Find where the given text appears and provide that cell's center as [X, Y] coordinate. 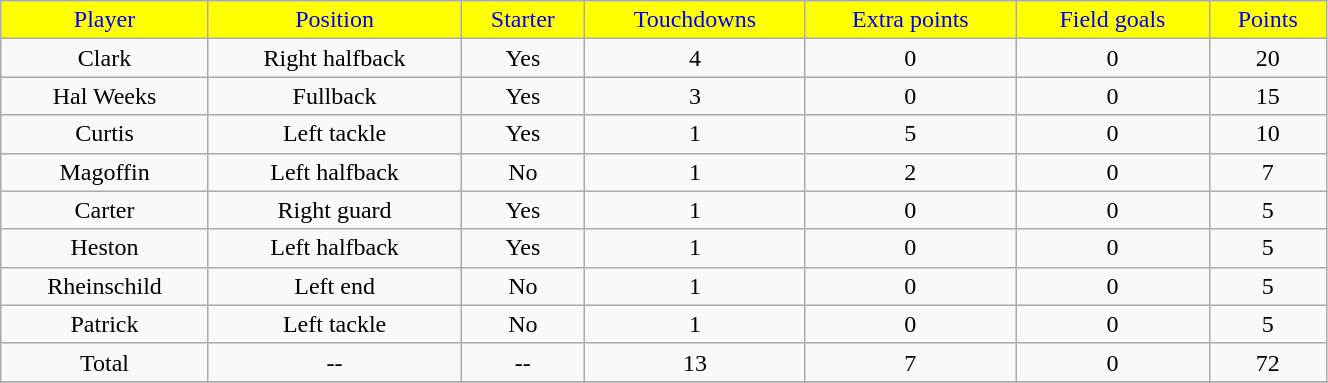
Player [105, 20]
15 [1268, 96]
Carter [105, 210]
4 [695, 58]
Total [105, 362]
Clark [105, 58]
20 [1268, 58]
Starter [523, 20]
Field goals [1112, 20]
Hal Weeks [105, 96]
Touchdowns [695, 20]
72 [1268, 362]
Position [334, 20]
10 [1268, 134]
Right guard [334, 210]
Patrick [105, 324]
Right halfback [334, 58]
Heston [105, 248]
3 [695, 96]
Curtis [105, 134]
13 [695, 362]
Fullback [334, 96]
Points [1268, 20]
Magoffin [105, 172]
Rheinschild [105, 286]
Left end [334, 286]
2 [910, 172]
Extra points [910, 20]
